Pinpoint the cell where the given text exists, returning its (X, Y) midpoint coordinate. 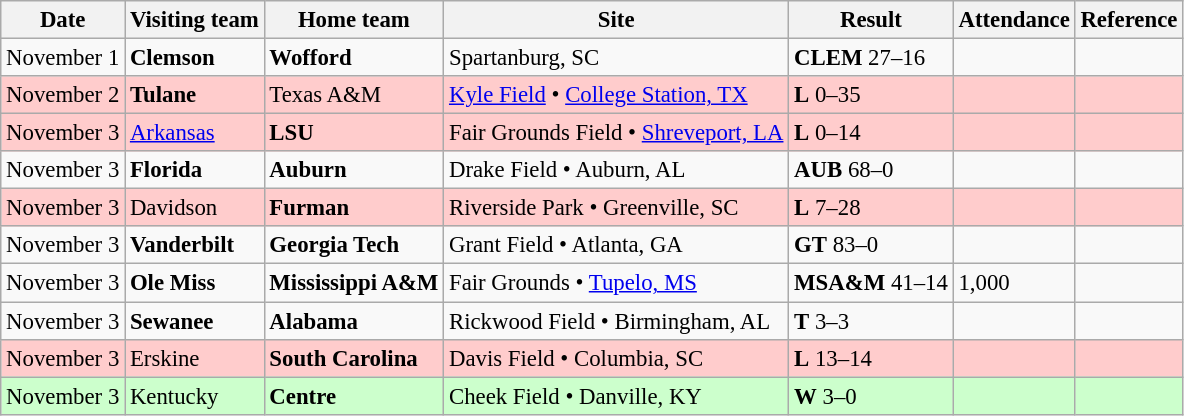
1,000 (1014, 283)
CLEM 27–16 (871, 58)
GT 83–0 (871, 245)
Visiting team (194, 20)
Sewanee (194, 321)
South Carolina (354, 358)
Kentucky (194, 396)
Tulane (194, 95)
T 3–3 (871, 321)
Fair Grounds Field • Shreveport, LA (616, 133)
Arkansas (194, 133)
AUB 68–0 (871, 170)
Davis Field • Columbia, SC (616, 358)
Centre (354, 396)
Drake Field • Auburn, AL (616, 170)
Attendance (1014, 20)
Wofford (354, 58)
Furman (354, 208)
LSU (354, 133)
Result (871, 20)
Florida (194, 170)
Alabama (354, 321)
Riverside Park • Greenville, SC (616, 208)
Davidson (194, 208)
November 1 (63, 58)
Ole Miss (194, 283)
Vanderbilt (194, 245)
Georgia Tech (354, 245)
MSA&M 41–14 (871, 283)
Site (616, 20)
L 0–35 (871, 95)
W 3–0 (871, 396)
Erskine (194, 358)
Home team (354, 20)
Fair Grounds • Tupelo, MS (616, 283)
Grant Field • Atlanta, GA (616, 245)
November 2 (63, 95)
Reference (1129, 20)
Spartanburg, SC (616, 58)
L 0–14 (871, 133)
Cheek Field • Danville, KY (616, 396)
Rickwood Field • Birmingham, AL (616, 321)
L 7–28 (871, 208)
L 13–14 (871, 358)
Auburn (354, 170)
Clemson (194, 58)
Kyle Field • College Station, TX (616, 95)
Date (63, 20)
Mississippi A&M (354, 283)
Texas A&M (354, 95)
